Identify which cell holds the provided text, then report its [x, y] central coordinate. 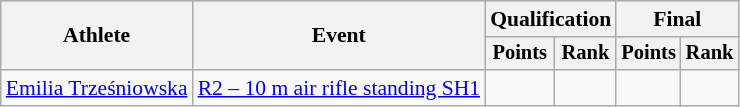
Qualification [550, 19]
Event [340, 36]
Final [677, 19]
Emilia Trześniowska [97, 88]
Athlete [97, 36]
R2 – 10 m air rifle standing SH1 [340, 88]
